Return (x, y) of the center of cell containing provided text 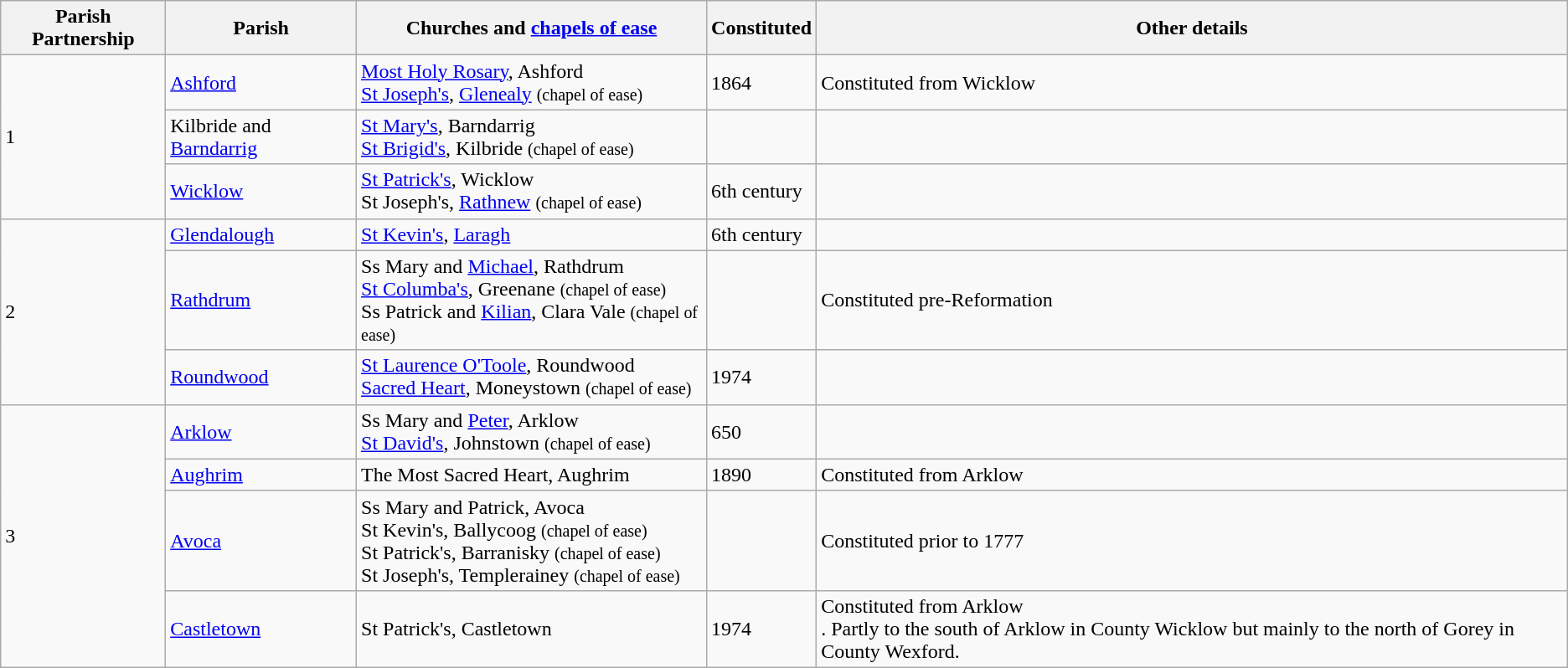
Ashford (261, 82)
Castletown (261, 629)
Ss Mary and Peter, ArklowSt David's, Johnstown (chapel of ease) (532, 432)
Constituted pre-Reformation (1193, 300)
Constituted (762, 28)
Churches and chapels of ease (532, 28)
St Patrick's, WicklowSt Joseph's, Rathnew (chapel of ease) (532, 191)
St Kevin's, Laragh (532, 234)
Ss Mary and Michael, RathdrumSt Columba's, Greenane (chapel of ease)Ss Patrick and Kilian, Clara Vale (chapel of ease) (532, 300)
Wicklow (261, 191)
Glendalough (261, 234)
1 (84, 137)
Other details (1193, 28)
1864 (762, 82)
St Laurence O'Toole, RoundwoodSacred Heart, Moneystown (chapel of ease) (532, 377)
Avoca (261, 541)
Constituted prior to 1777 (1193, 541)
Kilbride and Barndarrig (261, 137)
2 (84, 311)
St Mary's, BarndarrigSt Brigid's, Kilbride (chapel of ease) (532, 137)
Ss Mary and Patrick, AvocaSt Kevin's, Ballycoog (chapel of ease)St Patrick's, Barranisky (chapel of ease)St Joseph's, Templerainey (chapel of ease) (532, 541)
Rathdrum (261, 300)
3 (84, 536)
Constituted from Wicklow (1193, 82)
Parish (261, 28)
St Patrick's, Castletown (532, 629)
650 (762, 432)
Aughrim (261, 475)
Constituted from Arklow (1193, 475)
Constituted from Arklow. Partly to the south of Arklow in County Wicklow but mainly to the north of Gorey in County Wexford. (1193, 629)
The Most Sacred Heart, Aughrim (532, 475)
1890 (762, 475)
Most Holy Rosary, AshfordSt Joseph's, Glenealy (chapel of ease) (532, 82)
Arklow (261, 432)
Parish Partnership (84, 28)
Roundwood (261, 377)
